Provide the [x, y] coordinate of the cell's center where the given text is located.  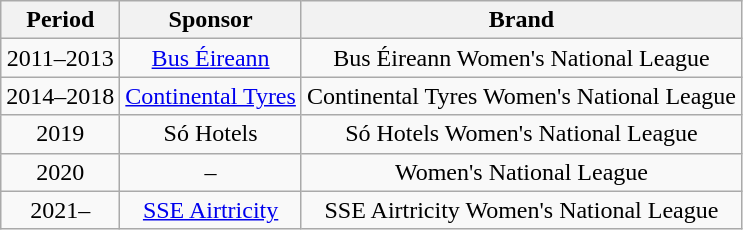
2021– [60, 210]
2019 [60, 134]
Continental Tyres [211, 96]
SSE Airtricity Women's National League [521, 210]
2011–2013 [60, 58]
2020 [60, 172]
Period [60, 20]
Sponsor [211, 20]
Só Hotels [211, 134]
Bus Éireann Women's National League [521, 58]
SSE Airtricity [211, 210]
Bus Éireann [211, 58]
2014–2018 [60, 96]
Só Hotels Women's National League [521, 134]
Continental Tyres Women's National League [521, 96]
– [211, 172]
Women's National League [521, 172]
Brand [521, 20]
